Output the (X, Y) coordinate of the center of the cell containing the given text.  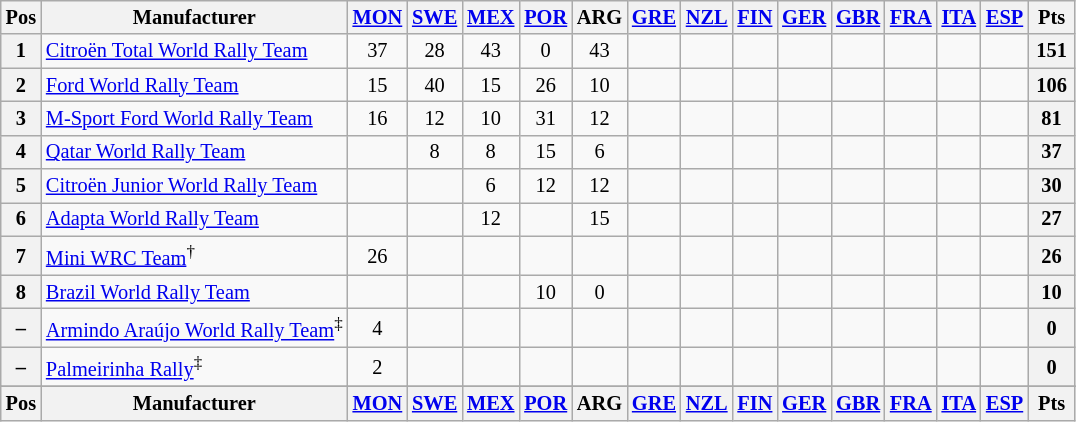
5 (21, 186)
30 (1052, 186)
Citroën Junior World Rally Team (194, 186)
Armindo Araújo World Rally Team‡ (194, 328)
M-Sport Ford World Rally Team (194, 118)
1 (21, 51)
Citroën Total World Rally Team (194, 51)
31 (546, 118)
3 (21, 118)
Palmeirinha Rally‡ (194, 368)
16 (378, 118)
Mini WRC Team† (194, 256)
81 (1052, 118)
28 (434, 51)
151 (1052, 51)
Brazil World Rally Team (194, 292)
27 (1052, 219)
Adapta World Rally Team (194, 219)
40 (434, 85)
Qatar World Rally Team (194, 152)
7 (21, 256)
Ford World Rally Team (194, 85)
106 (1052, 85)
